Return the [x, y] coordinate for the center point of the cell that contains the specified text.  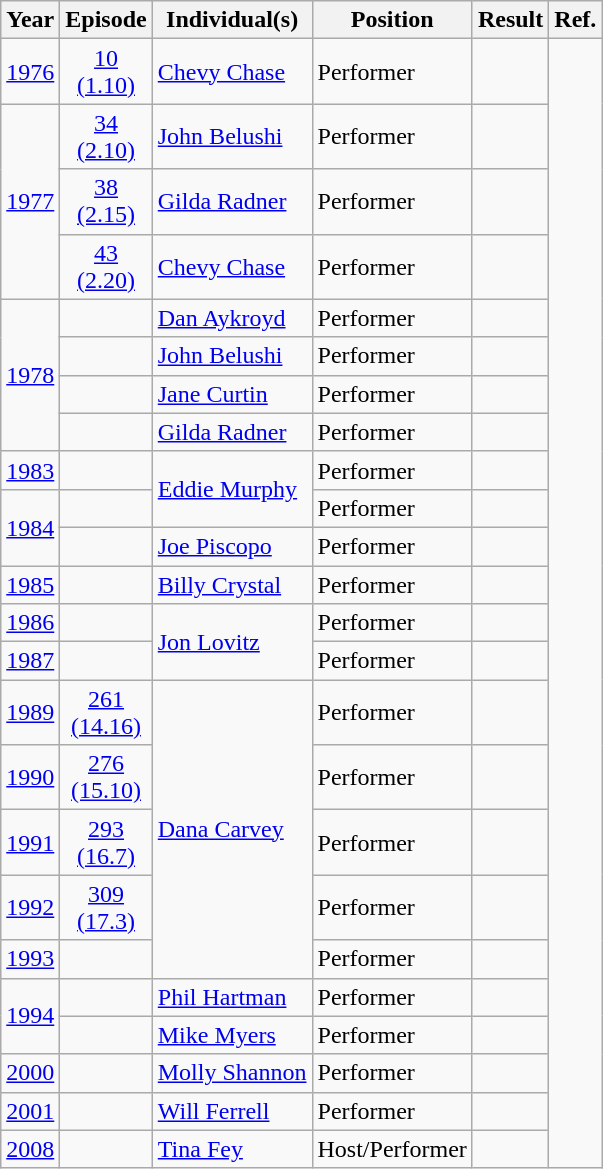
Dan Aykroyd [232, 318]
293 (16.7) [106, 842]
1978 [30, 375]
1986 [30, 623]
1992 [30, 908]
Joe Piscopo [232, 546]
Phil Hartman [232, 997]
1983 [30, 470]
1994 [30, 1016]
34 (2.10) [106, 136]
2000 [30, 1073]
1977 [30, 202]
1976 [30, 72]
Individual(s) [232, 20]
Molly Shannon [232, 1073]
Year [30, 20]
10 (1.10) [106, 72]
43 (2.20) [106, 266]
Will Ferrell [232, 1111]
1991 [30, 842]
309 (17.3) [106, 908]
Episode [106, 20]
Host/Performer [392, 1149]
Billy Crystal [232, 585]
Jane Curtin [232, 394]
Jon Lovitz [232, 642]
1985 [30, 585]
2001 [30, 1111]
Ref. [576, 20]
Result [510, 20]
Dana Carvey [232, 829]
1990 [30, 778]
2008 [30, 1149]
1984 [30, 527]
Mike Myers [232, 1035]
Tina Fey [232, 1149]
1993 [30, 959]
261 (14.16) [106, 712]
Eddie Murphy [232, 489]
Position [392, 20]
276 (15.10) [106, 778]
1989 [30, 712]
38 (2.15) [106, 202]
1987 [30, 661]
